For the text-containing cell, return its midpoint in [x, y] coordinate format. 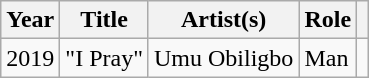
Title [104, 20]
Year [30, 20]
Umu Obiligbo [223, 58]
2019 [30, 58]
Man [328, 58]
Role [328, 20]
"I Pray" [104, 58]
Artist(s) [223, 20]
